Search for the cell housing the specified text and yield its (x, y) center coordinate. 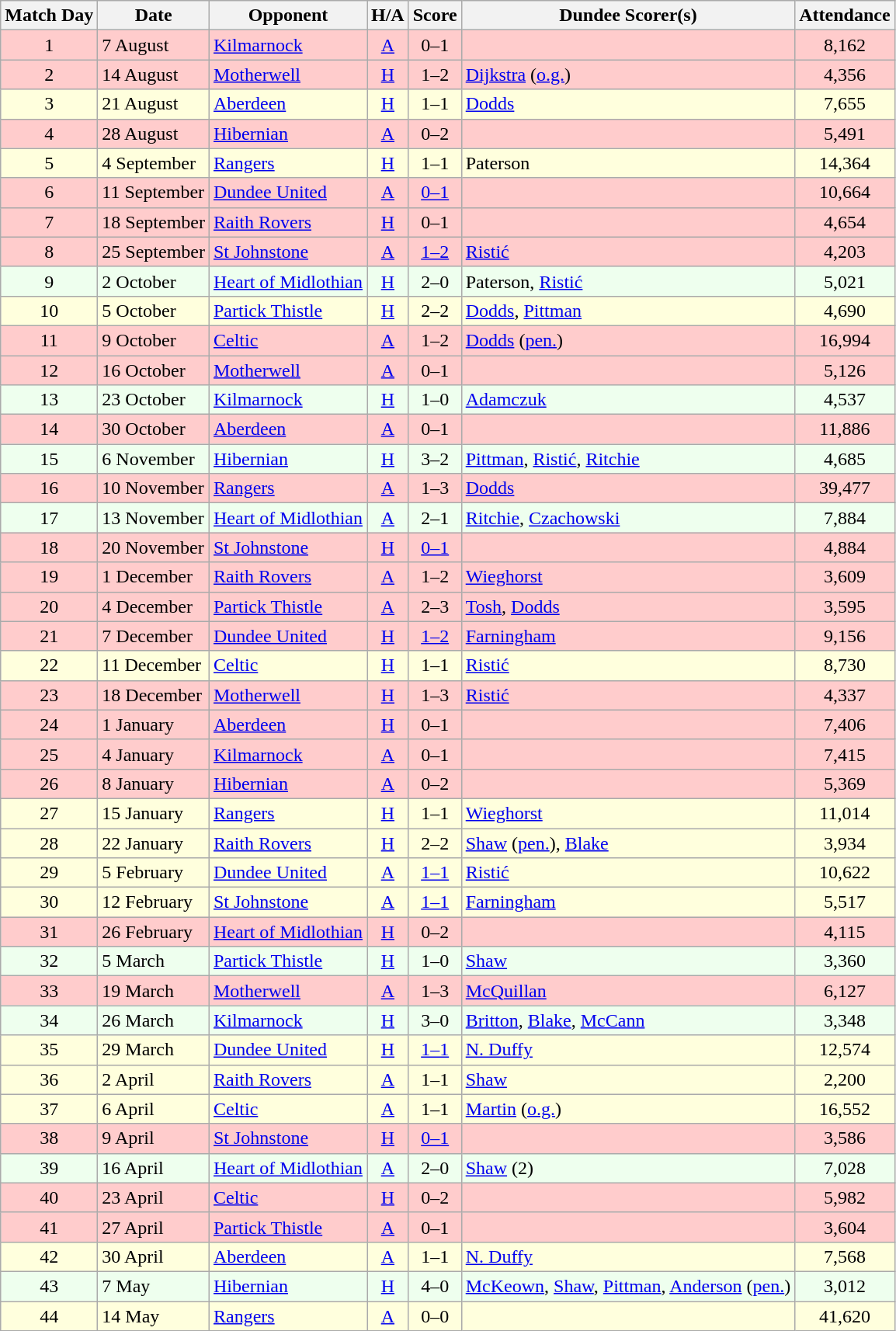
32 (50, 961)
27 (50, 813)
10,664 (845, 193)
28 (50, 843)
5,021 (845, 281)
8 (50, 252)
5,517 (845, 902)
21 (50, 636)
7 August (154, 45)
33 (50, 991)
2 October (154, 281)
19 March (154, 991)
26 February (154, 932)
3,609 (845, 577)
11,886 (845, 429)
3–2 (435, 459)
18 December (154, 695)
5 (50, 163)
26 March (154, 1020)
20 (50, 606)
Martin (o.g.) (627, 1109)
3,012 (845, 1286)
37 (50, 1109)
3,604 (845, 1227)
McKeown, Shaw, Pittman, Anderson (pen.) (627, 1286)
2 April (154, 1079)
14 May (154, 1316)
Paterson (627, 163)
7,655 (845, 104)
H/A (387, 16)
23 April (154, 1197)
Paterson, Ristić (627, 281)
Dundee Scorer(s) (627, 16)
11,014 (845, 813)
39,477 (845, 488)
8,730 (845, 665)
12 (50, 370)
11 September (154, 193)
7 December (154, 636)
21 August (154, 104)
16 April (154, 1168)
2,200 (845, 1079)
Ritchie, Czachowski (627, 518)
7,415 (845, 754)
23 (50, 695)
14 (50, 429)
Opponent (287, 16)
Dodds, Pittman (627, 311)
Tosh, Dodds (627, 606)
28 August (154, 134)
13 November (154, 518)
Dodds (pen.) (627, 340)
26 (50, 784)
8,162 (845, 45)
22 (50, 665)
8 January (154, 784)
31 (50, 932)
Britton, Blake, McCann (627, 1020)
6,127 (845, 991)
44 (50, 1316)
4 September (154, 163)
7,406 (845, 725)
30 October (154, 429)
Score (435, 16)
35 (50, 1050)
5,491 (845, 134)
4,203 (845, 252)
4 January (154, 754)
14,364 (845, 163)
29 (50, 873)
41,620 (845, 1316)
3,934 (845, 843)
1 (50, 45)
16 (50, 488)
15 January (154, 813)
Date (154, 16)
20 November (154, 547)
0–0 (435, 1316)
7,568 (845, 1256)
15 (50, 459)
5,126 (845, 370)
4 (50, 134)
Attendance (845, 16)
Match Day (50, 16)
19 (50, 577)
18 (50, 547)
10,622 (845, 873)
4,690 (845, 311)
3 (50, 104)
5,982 (845, 1197)
Shaw (pen.), Blake (627, 843)
4,115 (845, 932)
5 October (154, 311)
6 November (154, 459)
5 February (154, 873)
4,884 (845, 547)
10 (50, 311)
25 September (154, 252)
3,595 (845, 606)
23 October (154, 400)
4,337 (845, 695)
10 November (154, 488)
27 April (154, 1227)
40 (50, 1197)
34 (50, 1020)
5 March (154, 961)
5,369 (845, 784)
Pittman, Ristić, Ritchie (627, 459)
14 August (154, 75)
42 (50, 1256)
41 (50, 1227)
1 December (154, 577)
29 March (154, 1050)
24 (50, 725)
4,537 (845, 400)
30 April (154, 1256)
McQuillan (627, 991)
43 (50, 1286)
16,552 (845, 1109)
9 April (154, 1138)
2–3 (435, 606)
12,574 (845, 1050)
22 January (154, 843)
2 (50, 75)
11 (50, 340)
4,356 (845, 75)
13 (50, 400)
4–0 (435, 1286)
39 (50, 1168)
16 October (154, 370)
4 December (154, 606)
38 (50, 1138)
7,028 (845, 1168)
9,156 (845, 636)
Dijkstra (o.g.) (627, 75)
1 January (154, 725)
3,360 (845, 961)
3–0 (435, 1020)
36 (50, 1079)
25 (50, 754)
9 (50, 281)
7 May (154, 1286)
3,586 (845, 1138)
12 February (154, 902)
6 April (154, 1109)
30 (50, 902)
Adamczuk (627, 400)
2–1 (435, 518)
7,884 (845, 518)
Shaw (2) (627, 1168)
4,654 (845, 222)
11 December (154, 665)
3,348 (845, 1020)
7 (50, 222)
6 (50, 193)
16,994 (845, 340)
9 October (154, 340)
4,685 (845, 459)
18 September (154, 222)
17 (50, 518)
